For the text-containing cell, return its midpoint in [X, Y] coordinate format. 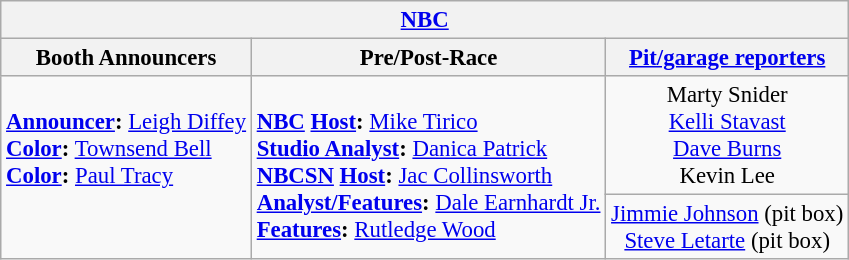
Booth Announcers [126, 58]
Pit/garage reporters [728, 58]
Pre/Post-Race [428, 58]
NBC [425, 20]
Announcer: Leigh Diffey Color: Townsend Bell Color: Paul Tracy [126, 168]
Jimmie Johnson (pit box)Steve Letarte (pit box) [728, 228]
Marty SniderKelli StavastDave BurnsKevin Lee [728, 136]
NBC Host: Mike Tirico Studio Analyst: Danica Patrick NBCSN Host: Jac Collinsworth Analyst/Features: Dale Earnhardt Jr. Features: Rutledge Wood [428, 168]
